Identify which cell holds the provided text, then report its [x, y] central coordinate. 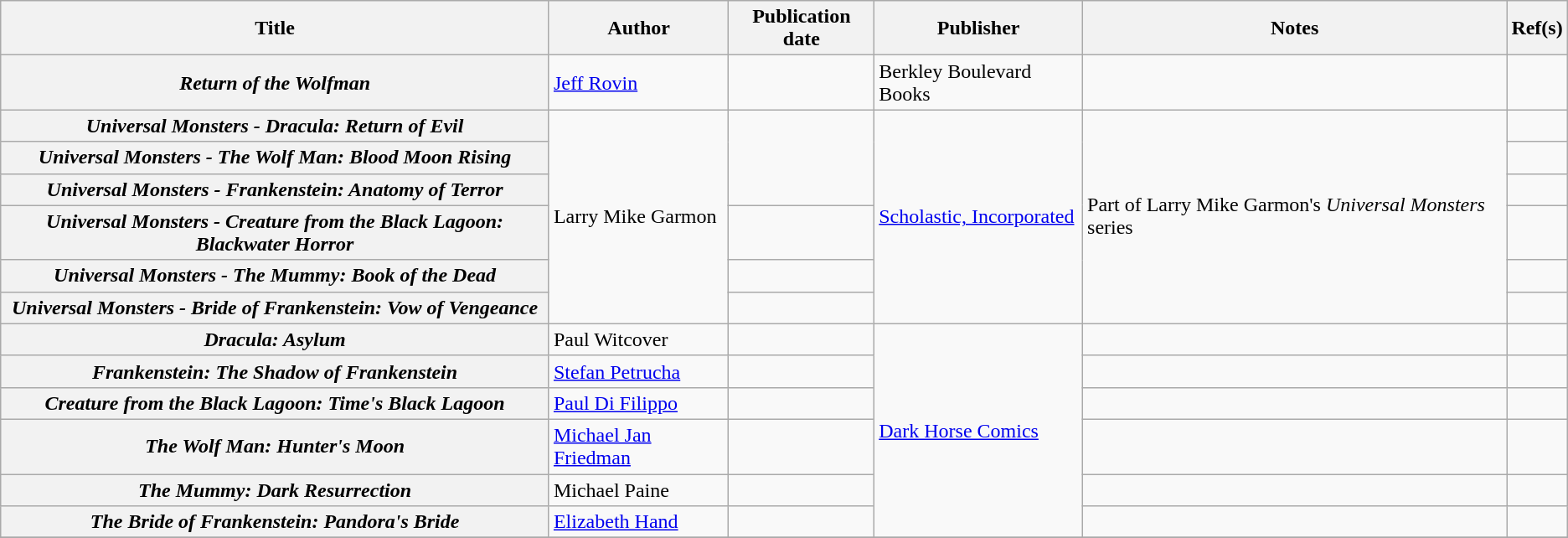
Author [638, 28]
Michael Paine [638, 490]
Paul Di Filippo [638, 403]
The Wolf Man: Hunter's Moon [275, 446]
Universal Monsters - The Wolf Man: Blood Moon Rising [275, 158]
Berkley Boulevard Books [978, 82]
Part of Larry Mike Garmon's Universal Monsters series [1295, 216]
Dracula: Asylum [275, 339]
Paul Witcover [638, 339]
Return of the Wolfman [275, 82]
Scholastic, Incorporated [978, 216]
Title [275, 28]
Publication date [802, 28]
Publisher [978, 28]
Universal Monsters - Dracula: Return of Evil [275, 126]
Universal Monsters - The Mummy: Book of the Dead [275, 276]
Jeff Rovin [638, 82]
Universal Monsters - Bride of Frankenstein: Vow of Vengeance [275, 308]
Frankenstein: The Shadow of Frankenstein [275, 371]
Elizabeth Hand [638, 522]
Michael Jan Friedman [638, 446]
Larry Mike Garmon [638, 216]
The Mummy: Dark Resurrection [275, 490]
Universal Monsters - Creature from the Black Lagoon: Blackwater Horror [275, 233]
Universal Monsters - Frankenstein: Anatomy of Terror [275, 189]
Dark Horse Comics [978, 431]
The Bride of Frankenstein: Pandora's Bride [275, 522]
Stefan Petrucha [638, 371]
Creature from the Black Lagoon: Time's Black Lagoon [275, 403]
Ref(s) [1537, 28]
Notes [1295, 28]
